Extract the [X, Y] coordinate from the center of the cell holding the provided text.  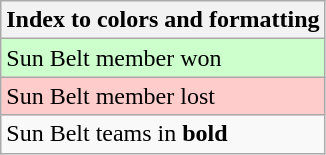
Sun Belt member won [163, 58]
Index to colors and formatting [163, 20]
Sun Belt teams in bold [163, 134]
Sun Belt member lost [163, 96]
